Detect which cell encompasses the target text, then output its (X, Y) center coordinate. 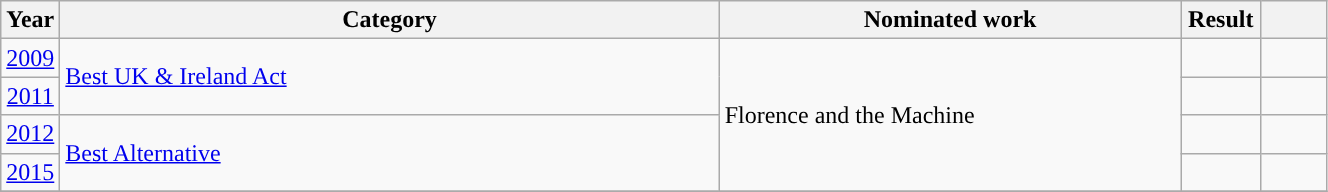
2015 (30, 172)
Year (30, 20)
Result (1221, 20)
Best Alternative (390, 153)
Category (390, 20)
Best UK & Ireland Act (390, 77)
Florence and the Machine (950, 115)
2011 (30, 96)
2009 (30, 58)
2012 (30, 134)
Nominated work (950, 20)
